Locate the cell with the specified text and output its [X, Y] center coordinate. 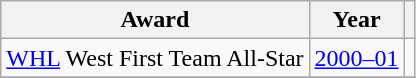
2000–01 [356, 58]
Year [356, 20]
WHL West First Team All-Star [155, 58]
Award [155, 20]
